Detect which cell encompasses the target text, then output its [x, y] center coordinate. 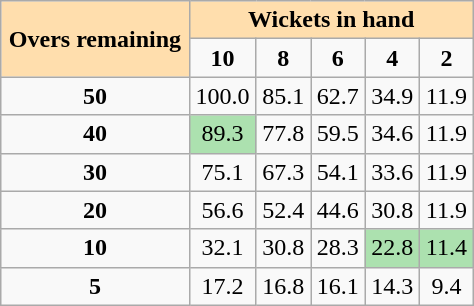
11.4 [447, 248]
22.8 [392, 248]
44.6 [338, 210]
62.7 [338, 96]
50 [95, 96]
75.1 [222, 172]
4 [392, 58]
30 [95, 172]
8 [284, 58]
32.1 [222, 248]
9.4 [447, 286]
59.5 [338, 134]
6 [338, 58]
14.3 [392, 286]
28.3 [338, 248]
67.3 [284, 172]
89.3 [222, 134]
Overs remaining [95, 39]
Wickets in hand [331, 20]
34.6 [392, 134]
16.8 [284, 286]
2 [447, 58]
40 [95, 134]
33.6 [392, 172]
85.1 [284, 96]
100.0 [222, 96]
16.1 [338, 286]
56.6 [222, 210]
77.8 [284, 134]
34.9 [392, 96]
17.2 [222, 286]
54.1 [338, 172]
20 [95, 210]
52.4 [284, 210]
5 [95, 286]
